Find where the given text appears and provide that cell's center as [X, Y] coordinate. 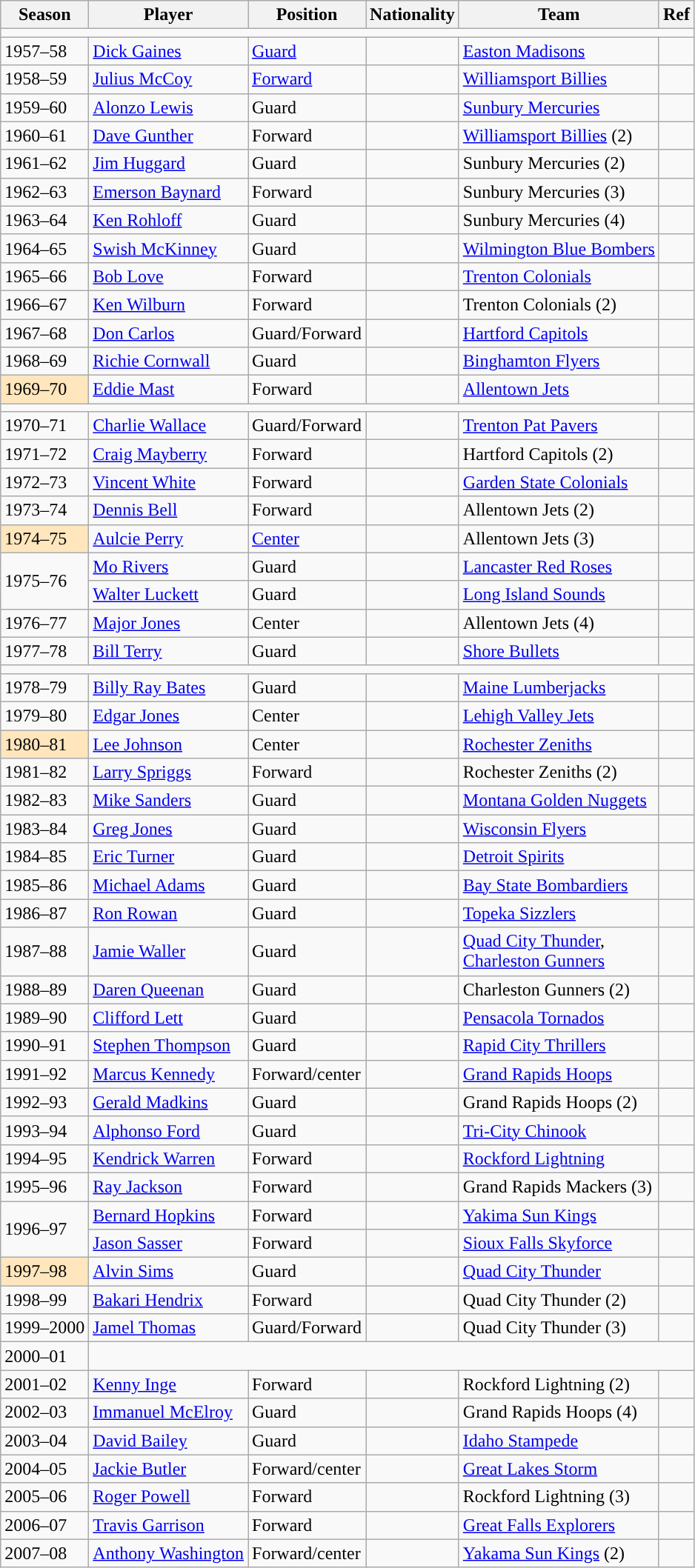
Great Lakes Storm [559, 1469]
Don Carlos [169, 333]
Stephen Thompson [169, 1046]
Billy Ray Bates [169, 687]
1962–63 [44, 192]
1980–81 [44, 744]
Marcus Kennedy [169, 1074]
Sunbury Mercuries (3) [559, 192]
Rapid City Thrillers [559, 1046]
1960–61 [44, 136]
1968–69 [44, 361]
David Bailey [169, 1441]
Kendrick Warren [169, 1158]
Ken Rohloff [169, 220]
Sunbury Mercuries [559, 107]
Position [307, 15]
1979–80 [44, 715]
Grand Rapids Hoops (4) [559, 1412]
2000–01 [44, 1356]
Aulcie Perry [169, 538]
Trenton Colonials [559, 276]
Hartford Capitols [559, 333]
Edgar Jones [169, 715]
1975–76 [44, 581]
Jamel Thomas [169, 1328]
Sunbury Mercuries (2) [559, 164]
1961–62 [44, 164]
Rockford Lightning [559, 1158]
Allentown Jets (2) [559, 510]
Roger Powell [169, 1497]
1996–97 [44, 1230]
1983–84 [44, 829]
Sunbury Mercuries (4) [559, 220]
Travis Garrison [169, 1525]
Rochester Zeniths [559, 744]
Michael Adams [169, 885]
Jason Sasser [169, 1244]
Shore Bullets [559, 651]
Eric Turner [169, 857]
1993–94 [44, 1130]
1977–78 [44, 651]
Julius McCoy [169, 79]
Dick Gaines [169, 51]
1973–74 [44, 510]
2003–04 [44, 1441]
Quad City Thunder (3) [559, 1328]
Mike Sanders [169, 801]
1972–73 [44, 482]
Binghamton Flyers [559, 361]
1988–89 [44, 990]
Gerald Madkins [169, 1102]
Williamsport Billies (2) [559, 136]
1974–75 [44, 538]
Walter Luckett [169, 595]
Bakari Hendrix [169, 1300]
Bay State Bombardiers [559, 885]
1994–95 [44, 1158]
Wilmington Blue Bombers [559, 248]
Craig Mayberry [169, 454]
Charlie Wallace [169, 426]
Rockford Lightning (3) [559, 1497]
1982–83 [44, 801]
Grand Rapids Hoops (2) [559, 1102]
2007–08 [44, 1553]
1995–96 [44, 1187]
Player [169, 15]
Allentown Jets [559, 390]
Bill Terry [169, 651]
Quad City Thunder (2) [559, 1300]
Rochester Zeniths (2) [559, 773]
Yakima Sun Kings [559, 1215]
Wisconsin Flyers [559, 829]
Jamie Waller [169, 951]
Grand Rapids Mackers (3) [559, 1187]
2004–05 [44, 1469]
Lee Johnson [169, 744]
Alvin Sims [169, 1272]
1959–60 [44, 107]
2001–02 [44, 1384]
1989–90 [44, 1018]
Long Island Sounds [559, 595]
Williamsport Billies [559, 79]
1991–92 [44, 1074]
Alphonso Ford [169, 1130]
1978–79 [44, 687]
Great Falls Explorers [559, 1525]
Sioux Falls Skyforce [559, 1244]
Ref [676, 15]
Ken Wilburn [169, 304]
1985–86 [44, 885]
2002–03 [44, 1412]
Alonzo Lewis [169, 107]
Easton Madisons [559, 51]
2006–07 [44, 1525]
Topeka Sizzlers [559, 913]
1976–77 [44, 623]
Quad City Thunder,Charleston Gunners [559, 951]
Daren Queenan [169, 990]
Montana Golden Nuggets [559, 801]
Garden State Colonials [559, 482]
Nationality [413, 15]
1990–91 [44, 1046]
Kenny Inge [169, 1384]
1957–58 [44, 51]
Jackie Butler [169, 1469]
1987–88 [44, 951]
1967–68 [44, 333]
Team [559, 15]
1966–67 [44, 304]
Allentown Jets (3) [559, 538]
1986–87 [44, 913]
Ray Jackson [169, 1187]
1958–59 [44, 79]
1964–65 [44, 248]
2005–06 [44, 1497]
Yakama Sun Kings (2) [559, 1553]
Quad City Thunder [559, 1272]
Greg Jones [169, 829]
1997–98 [44, 1272]
Emerson Baynard [169, 192]
Detroit Spirits [559, 857]
Idaho Stampede [559, 1441]
Eddie Mast [169, 390]
Immanuel McElroy [169, 1412]
1981–82 [44, 773]
Trenton Colonials (2) [559, 304]
1965–66 [44, 276]
1998–99 [44, 1300]
Vincent White [169, 482]
Major Jones [169, 623]
1984–85 [44, 857]
Larry Spriggs [169, 773]
Lehigh Valley Jets [559, 715]
Tri-City Chinook [559, 1130]
Bob Love [169, 276]
Richie Cornwall [169, 361]
Jim Huggard [169, 164]
1969–70 [44, 390]
1970–71 [44, 426]
Mo Rivers [169, 567]
Anthony Washington [169, 1553]
Dave Gunther [169, 136]
Maine Lumberjacks [559, 687]
Swish McKinney [169, 248]
1992–93 [44, 1102]
Charleston Gunners (2) [559, 990]
Season [44, 15]
Ron Rowan [169, 913]
Clifford Lett [169, 1018]
1971–72 [44, 454]
Bernard Hopkins [169, 1215]
Grand Rapids Hoops [559, 1074]
Dennis Bell [169, 510]
Lancaster Red Roses [559, 567]
Trenton Pat Pavers [559, 426]
1999–2000 [44, 1328]
Pensacola Tornados [559, 1018]
Allentown Jets (4) [559, 623]
1963–64 [44, 220]
Rockford Lightning (2) [559, 1384]
Hartford Capitols (2) [559, 454]
